Output the (X, Y) coordinate of the center of the cell containing the given text.  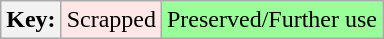
Key: (31, 20)
Preserved/Further use (272, 20)
Scrapped (111, 20)
